Provide the [X, Y] coordinate of the cell's center where the given text is located.  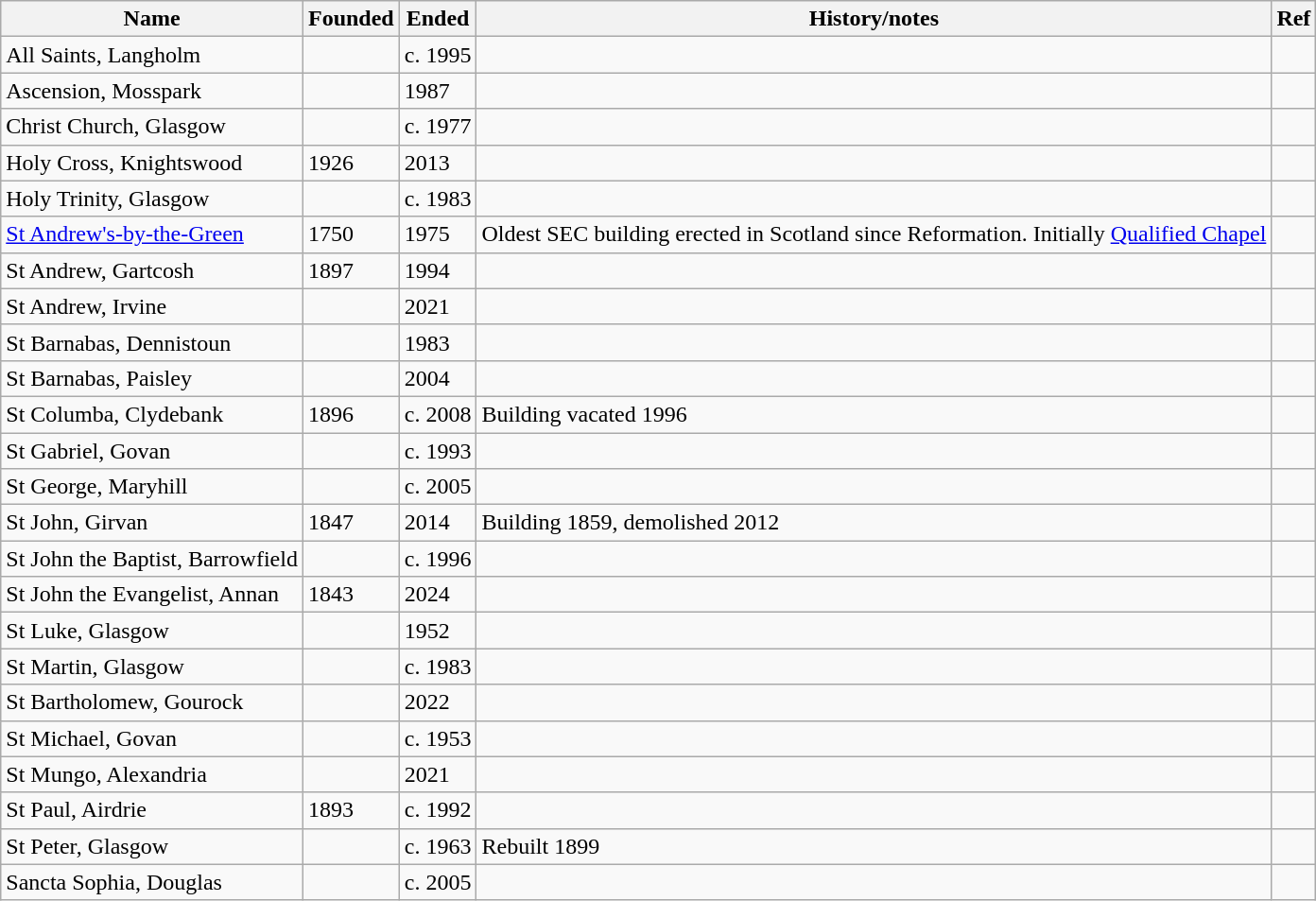
All Saints, Langholm [152, 55]
St Barnabas, Dennistoun [152, 342]
1994 [438, 270]
c. 1993 [438, 451]
c. 1996 [438, 559]
1926 [351, 163]
Name [152, 19]
Ended [438, 19]
1847 [351, 523]
St Paul, Airdrie [152, 810]
1952 [438, 631]
2013 [438, 163]
Founded [351, 19]
Building vacated 1996 [874, 414]
St Luke, Glasgow [152, 631]
1987 [438, 91]
St Columba, Clydebank [152, 414]
2022 [438, 702]
St Gabriel, Govan [152, 451]
c. 1992 [438, 810]
c. 1977 [438, 127]
Holy Trinity, Glasgow [152, 199]
St John the Evangelist, Annan [152, 595]
c. 2008 [438, 414]
St Mungo, Alexandria [152, 774]
2004 [438, 378]
Holy Cross, Knightswood [152, 163]
c. 1953 [438, 738]
1896 [351, 414]
1893 [351, 810]
1897 [351, 270]
Rebuilt 1899 [874, 846]
St Andrew, Irvine [152, 306]
c. 1963 [438, 846]
Oldest SEC building erected in Scotland since Reformation. Initially Qualified Chapel [874, 234]
1975 [438, 234]
1843 [351, 595]
Building 1859, demolished 2012 [874, 523]
Ascension, Mosspark [152, 91]
History/notes [874, 19]
2014 [438, 523]
1750 [351, 234]
2024 [438, 595]
St Andrew's-by-the-Green [152, 234]
St Andrew, Gartcosh [152, 270]
c. 1995 [438, 55]
St John the Baptist, Barrowfield [152, 559]
St Barnabas, Paisley [152, 378]
Sancta Sophia, Douglas [152, 882]
St Martin, Glasgow [152, 667]
1983 [438, 342]
St Bartholomew, Gourock [152, 702]
St John, Girvan [152, 523]
St George, Maryhill [152, 487]
St Peter, Glasgow [152, 846]
Ref [1293, 19]
St Michael, Govan [152, 738]
Christ Church, Glasgow [152, 127]
